Pinpoint the cell where the given text exists, returning its [X, Y] midpoint coordinate. 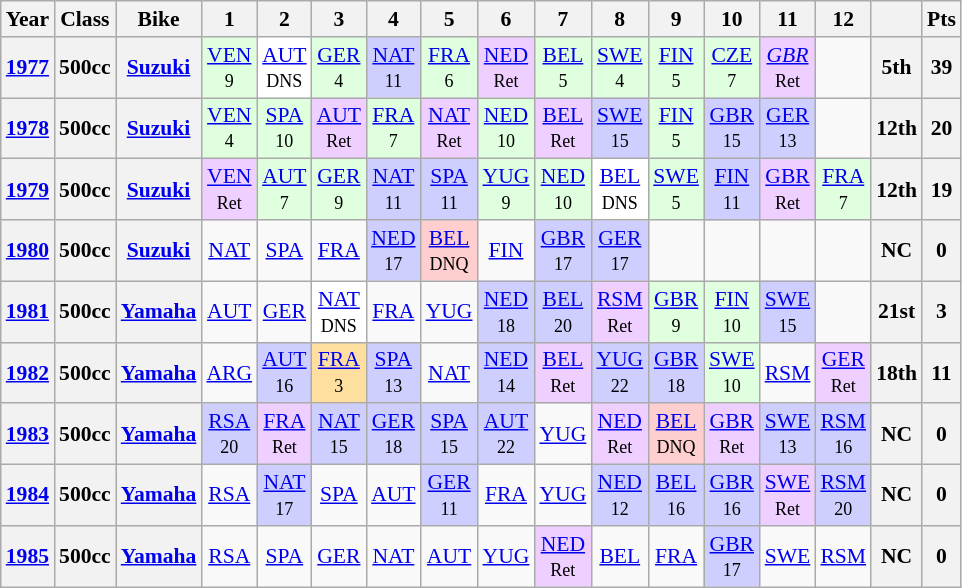
ARG [229, 372]
AUT16 [284, 372]
1979 [28, 190]
1983 [28, 434]
SWE13 [788, 434]
Pts [942, 19]
RSM20 [843, 496]
NED12 [620, 496]
BEL5 [562, 68]
18th [896, 372]
NED18 [506, 312]
YUG22 [620, 372]
2 [284, 19]
SPA10 [284, 128]
Bike [159, 19]
20 [942, 128]
21st [896, 312]
6 [506, 19]
VEN4 [229, 128]
1978 [28, 128]
Class [85, 19]
4 [393, 19]
BEL20 [562, 312]
5th [896, 68]
SWE5 [676, 190]
9 [676, 19]
GBR15 [732, 128]
AUT22 [506, 434]
NAT17 [284, 496]
NED17 [393, 250]
1981 [28, 312]
SPA11 [450, 190]
SWE10 [732, 372]
1985 [28, 556]
Year [28, 19]
BEL16 [676, 496]
SPA13 [393, 372]
GBR9 [676, 312]
AUTDNS [284, 68]
GER11 [450, 496]
YUG9 [506, 190]
10 [732, 19]
7 [562, 19]
BEL [620, 556]
GBR18 [676, 372]
AUTRet [339, 128]
GER9 [339, 190]
8 [620, 19]
39 [942, 68]
GERRet [843, 372]
NAT15 [339, 434]
CZE7 [732, 68]
SWERet [788, 496]
RSMRet [620, 312]
1 [229, 19]
GER13 [788, 128]
GER4 [339, 68]
VENRet [229, 190]
FRARet [284, 434]
1977 [28, 68]
FIN11 [732, 190]
NATDNS [339, 312]
FRA6 [450, 68]
RSM16 [843, 434]
12 [843, 19]
1982 [28, 372]
SWE [788, 556]
SWE4 [620, 68]
1980 [28, 250]
FRA3 [339, 372]
NATRet [450, 128]
NED14 [506, 372]
BELDNS [620, 190]
19 [942, 190]
GBR16 [732, 496]
FIN [506, 250]
SPA15 [450, 434]
VEN9 [229, 68]
5 [450, 19]
AUT7 [284, 190]
GER18 [393, 434]
GER17 [620, 250]
FIN10 [732, 312]
1984 [28, 496]
RSA20 [229, 434]
